Capture the cell that displays the provided text and extract its [X, Y] central coordinate. 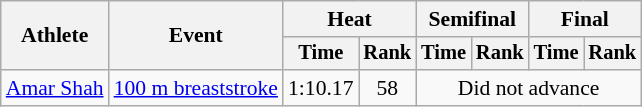
Final [585, 19]
1:10.17 [320, 88]
Heat [350, 19]
Amar Shah [55, 88]
Athlete [55, 36]
58 [387, 88]
100 m breaststroke [196, 88]
Did not advance [528, 88]
Semifinal [472, 19]
Event [196, 36]
